Locate the cell with the specified text and output its (x, y) center coordinate. 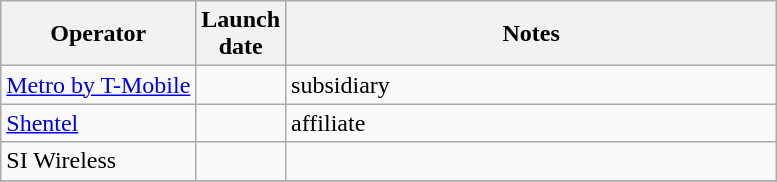
Launchdate (241, 34)
subsidiary (532, 85)
Shentel (98, 123)
SI Wireless (98, 161)
Operator (98, 34)
Notes (532, 34)
Metro by T-Mobile (98, 85)
affiliate (532, 123)
